Locate the cell with the specified text and output its (X, Y) center coordinate. 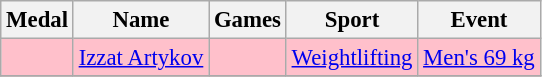
Sport (352, 20)
Name (140, 20)
Event (479, 20)
Men's 69 kg (479, 58)
Medal (38, 20)
Games (248, 20)
Weightlifting (352, 58)
Izzat Artykov (140, 58)
